Search for the cell housing the specified text and yield its (X, Y) center coordinate. 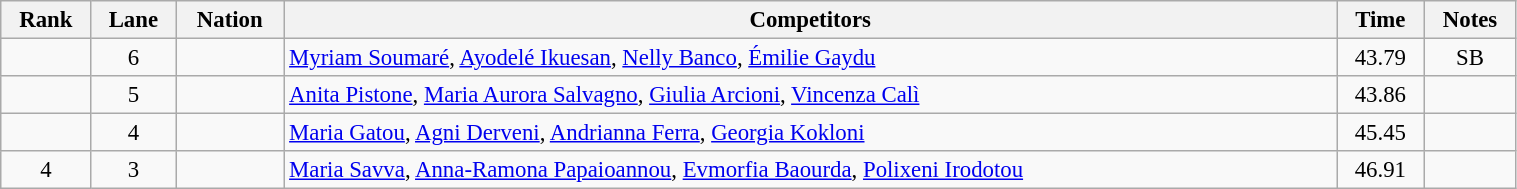
43.86 (1380, 95)
Maria Gatou, Agni Derveni, Andrianna Ferra, Georgia Kokloni (810, 133)
45.45 (1380, 133)
SB (1470, 58)
Time (1380, 20)
43.79 (1380, 58)
Notes (1470, 20)
5 (134, 95)
Lane (134, 20)
Competitors (810, 20)
Nation (230, 20)
6 (134, 58)
Maria Savva, Anna-Ramona Papaioannou, Evmorfia Baourda, Polixeni Irodotou (810, 170)
Myriam Soumaré, Ayodelé Ikuesan, Nelly Banco, Émilie Gaydu (810, 58)
46.91 (1380, 170)
Anita Pistone, Maria Aurora Salvagno, Giulia Arcioni, Vincenza Calì (810, 95)
Rank (46, 20)
3 (134, 170)
